Detect which cell encompasses the target text, then output its [x, y] center coordinate. 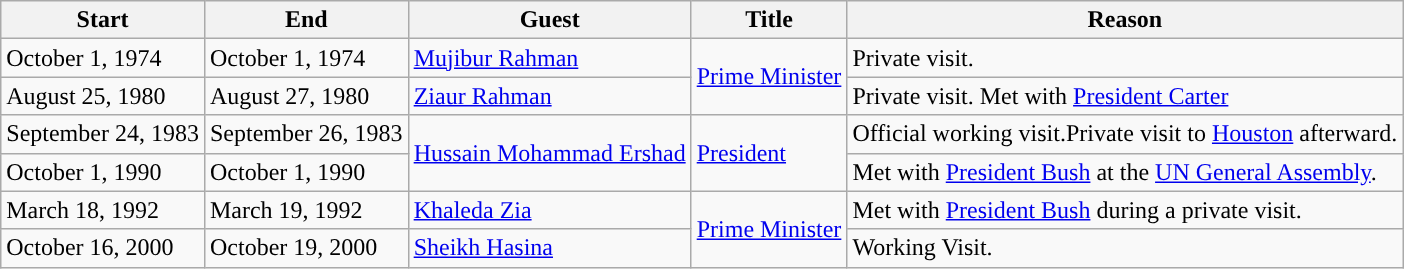
Private visit. [1125, 58]
Hussain Mohammad Ershad [550, 153]
Title [769, 20]
March 19, 1992 [306, 210]
Sheikh Hasina [550, 248]
Met with President Bush at the UN General Assembly. [1125, 172]
Working Visit. [1125, 248]
September 24, 1983 [103, 134]
Ziaur Rahman [550, 96]
Official working visit.Private visit to Houston afterward. [1125, 134]
October 16, 2000 [103, 248]
Guest [550, 20]
President [769, 153]
Start [103, 20]
March 18, 1992 [103, 210]
Mujibur Rahman [550, 58]
September 26, 1983 [306, 134]
Reason [1125, 20]
Khaleda Zia [550, 210]
August 27, 1980 [306, 96]
End [306, 20]
August 25, 1980 [103, 96]
Private visit. Met with President Carter [1125, 96]
October 19, 2000 [306, 248]
Met with President Bush during a private visit. [1125, 210]
